Determine the (x, y) coordinate at the center of the cell enclosing the given text.  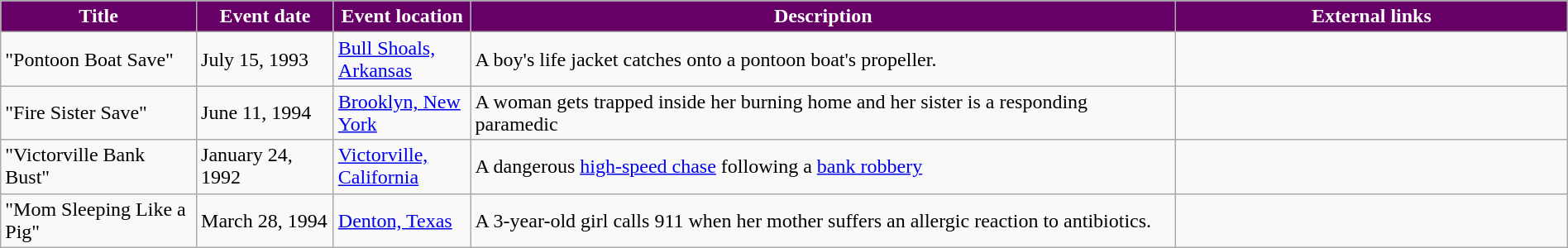
June 11, 1994 (265, 112)
Title (99, 17)
"Mom Sleeping Like a Pig" (99, 220)
A boy's life jacket catches onto a pontoon boat's propeller. (824, 60)
"Victorville Bank Bust" (99, 167)
"Pontoon Boat Save" (99, 60)
Victorville, California (402, 167)
Description (824, 17)
A dangerous high-speed chase following a bank robbery (824, 167)
A woman gets trapped inside her burning home and her sister is a responding paramedic (824, 112)
"Fire Sister Save" (99, 112)
A 3-year-old girl calls 911 when her mother suffers an allergic reaction to antibiotics. (824, 220)
March 28, 1994 (265, 220)
January 24, 1992 (265, 167)
Bull Shoals, Arkansas (402, 60)
Event location (402, 17)
Denton, Texas (402, 220)
July 15, 1993 (265, 60)
Event date (265, 17)
Brooklyn, New York (402, 112)
External links (1372, 17)
